Detect which cell encompasses the target text, then output its [x, y] center coordinate. 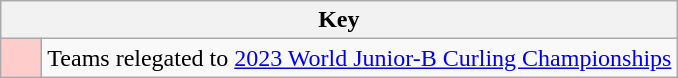
Teams relegated to 2023 World Junior-B Curling Championships [360, 58]
Key [339, 20]
